Scan for the cell matching the given text and deliver its [x, y] coordinate at center. 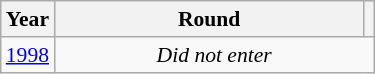
Did not enter [214, 55]
1998 [28, 55]
Year [28, 19]
Round [209, 19]
